Extract the [X, Y] coordinate from the center of the cell holding the provided text.  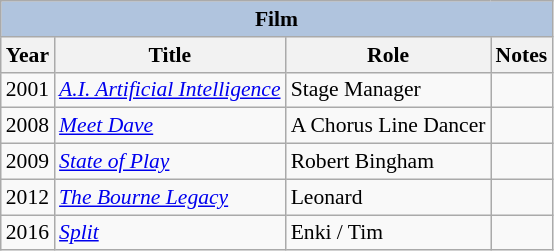
State of Play [170, 162]
2012 [28, 197]
Split [170, 233]
2001 [28, 90]
Meet Dave [170, 126]
Title [170, 55]
Film [276, 19]
A Chorus Line Dancer [388, 126]
Year [28, 55]
A.I. Artificial Intelligence [170, 90]
Role [388, 55]
Robert Bingham [388, 162]
Stage Manager [388, 90]
2016 [28, 233]
2009 [28, 162]
The Bourne Legacy [170, 197]
2008 [28, 126]
Leonard [388, 197]
Notes [522, 55]
Enki / Tim [388, 233]
